Return [x, y] of the center of cell containing provided text 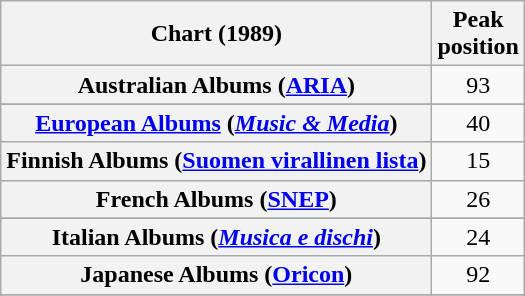
Chart (1989) [216, 34]
Japanese Albums (Oricon) [216, 275]
93 [478, 85]
European Albums (Music & Media) [216, 123]
Finnish Albums (Suomen virallinen lista) [216, 161]
Peakposition [478, 34]
Australian Albums (ARIA) [216, 85]
15 [478, 161]
26 [478, 199]
92 [478, 275]
French Albums (SNEP) [216, 199]
24 [478, 237]
40 [478, 123]
Italian Albums (Musica e dischi) [216, 237]
